Output the (X, Y) coordinate of the center of the cell containing the given text.  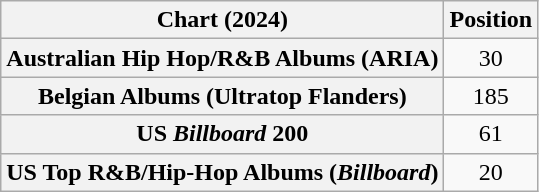
Position (491, 20)
61 (491, 134)
20 (491, 172)
185 (491, 96)
Australian Hip Hop/R&B Albums (ARIA) (222, 58)
Chart (2024) (222, 20)
US Top R&B/Hip-Hop Albums (Billboard) (222, 172)
US Billboard 200 (222, 134)
30 (491, 58)
Belgian Albums (Ultratop Flanders) (222, 96)
